Determine the (x, y) coordinate at the center of the cell enclosing the given text.  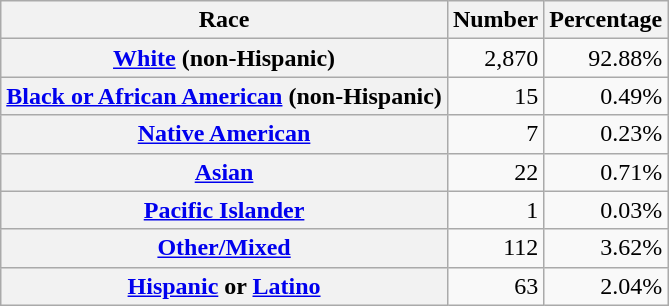
Race (224, 20)
0.49% (606, 96)
Hispanic or Latino (224, 286)
1 (495, 210)
2.04% (606, 286)
92.88% (606, 58)
15 (495, 96)
63 (495, 286)
0.23% (606, 134)
Percentage (606, 20)
Black or African American (non-Hispanic) (224, 96)
Other/Mixed (224, 248)
7 (495, 134)
White (non-Hispanic) (224, 58)
0.03% (606, 210)
112 (495, 248)
0.71% (606, 172)
Number (495, 20)
Asian (224, 172)
22 (495, 172)
Native American (224, 134)
3.62% (606, 248)
Pacific Islander (224, 210)
2,870 (495, 58)
